Identify which cell holds the provided text, then report its (X, Y) central coordinate. 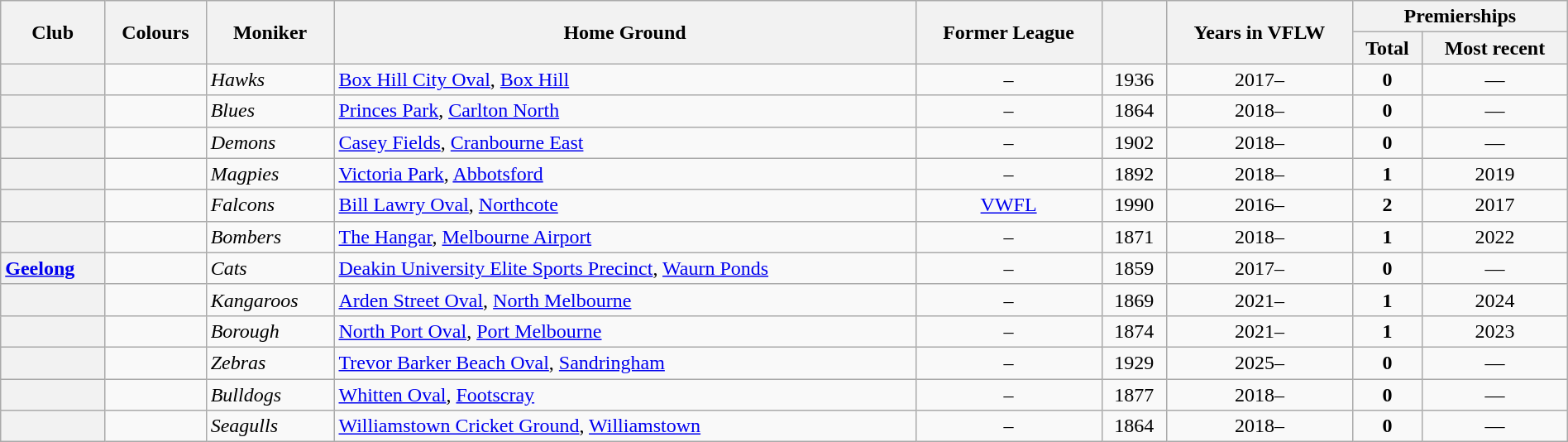
Demons (270, 142)
Hawks (270, 79)
1874 (1134, 331)
Whitten Oval, Footscray (625, 395)
Magpies (270, 174)
1871 (1134, 237)
Bill Lawry Oval, Northcote (625, 205)
Cats (270, 268)
Falcons (270, 205)
2024 (1495, 300)
VWFL (1009, 205)
Blues (270, 111)
Zebras (270, 363)
Arden Street Oval, North Melbourne (625, 300)
Deakin University Elite Sports Precinct, Waurn Ponds (625, 268)
Club (53, 32)
Home Ground (625, 32)
Total (1387, 48)
Bulldogs (270, 395)
Borough (270, 331)
2025– (1259, 363)
The Hangar, Melbourne Airport (625, 237)
Kangaroos (270, 300)
Colours (155, 32)
Victoria Park, Abbotsford (625, 174)
1929 (1134, 363)
Former League (1009, 32)
Most recent (1495, 48)
2 (1387, 205)
2022 (1495, 237)
1936 (1134, 79)
Bombers (270, 237)
2023 (1495, 331)
Box Hill City Oval, Box Hill (625, 79)
1892 (1134, 174)
2016– (1259, 205)
1859 (1134, 268)
Years in VFLW (1259, 32)
2017 (1495, 205)
1902 (1134, 142)
Williamstown Cricket Ground, Williamstown (625, 426)
Princes Park, Carlton North (625, 111)
Trevor Barker Beach Oval, Sandringham (625, 363)
Casey Fields, Cranbourne East (625, 142)
North Port Oval, Port Melbourne (625, 331)
2019 (1495, 174)
1990 (1134, 205)
Moniker (270, 32)
1869 (1134, 300)
1877 (1134, 395)
Seagulls (270, 426)
Premierships (1460, 17)
Geelong (53, 268)
